Return (X, Y) of the center of cell containing provided text 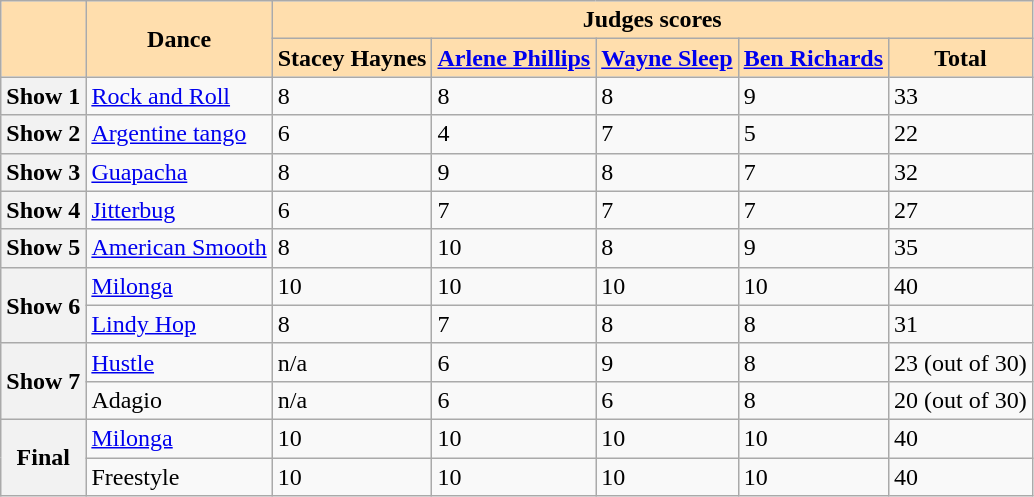
Stacey Haynes (352, 58)
23 (out of 30) (961, 362)
20 (out of 30) (961, 400)
Argentine tango (179, 134)
Arlene Phillips (514, 58)
Jitterbug (179, 210)
Total (961, 58)
Dance (179, 39)
33 (961, 96)
Wayne Sleep (667, 58)
Guapacha (179, 172)
Ben Richards (813, 58)
Show 3 (44, 172)
Show 5 (44, 248)
Show 7 (44, 381)
5 (813, 134)
4 (514, 134)
35 (961, 248)
Show 4 (44, 210)
27 (961, 210)
Final (44, 457)
Show 1 (44, 96)
22 (961, 134)
Adagio (179, 400)
Rock and Roll (179, 96)
Lindy Hop (179, 324)
Show 6 (44, 305)
31 (961, 324)
Hustle (179, 362)
Show 2 (44, 134)
Judges scores (652, 20)
Freestyle (179, 477)
32 (961, 172)
American Smooth (179, 248)
